Determine the [x, y] coordinate at the center of the cell enclosing the given text.  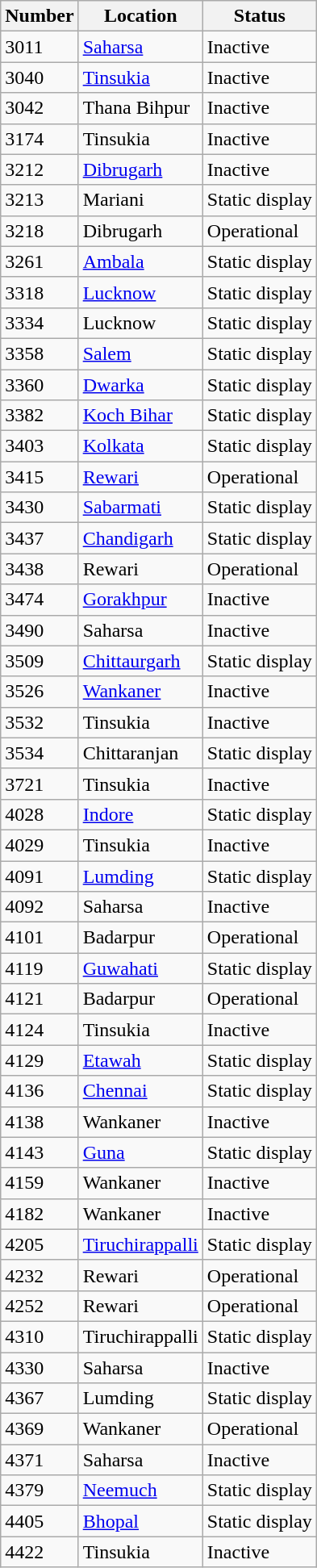
Bhopal [140, 1521]
4091 [40, 876]
Ambala [140, 261]
4159 [40, 1183]
4138 [40, 1122]
Salem [140, 353]
3403 [40, 446]
3358 [40, 353]
Chittaranjan [140, 753]
4143 [40, 1152]
4121 [40, 999]
4101 [40, 938]
Location [140, 16]
Chennai [140, 1091]
Thana Bihpur [140, 108]
4367 [40, 1399]
Neemuch [140, 1491]
4252 [40, 1306]
3490 [40, 630]
3532 [40, 722]
3261 [40, 261]
4310 [40, 1336]
3415 [40, 477]
4119 [40, 968]
Chittaurgarh [140, 661]
4124 [40, 1030]
Mariani [140, 200]
3430 [40, 508]
3334 [40, 323]
Status [260, 16]
Gorakhpur [140, 600]
Indore [140, 814]
4029 [40, 845]
3042 [40, 108]
4379 [40, 1491]
3213 [40, 200]
3318 [40, 292]
3534 [40, 753]
4129 [40, 1060]
3218 [40, 231]
Chandigarh [140, 538]
Guwahati [140, 968]
4422 [40, 1552]
Guna [140, 1152]
4028 [40, 814]
3174 [40, 139]
3011 [40, 47]
3474 [40, 600]
4371 [40, 1460]
4136 [40, 1091]
Number [40, 16]
Sabarmati [140, 508]
Kolkata [140, 446]
4330 [40, 1368]
4182 [40, 1214]
4092 [40, 907]
3438 [40, 569]
3382 [40, 416]
3526 [40, 692]
Koch Bihar [140, 416]
3509 [40, 661]
Etawah [140, 1060]
4405 [40, 1521]
3721 [40, 784]
Dwarka [140, 385]
3212 [40, 169]
4232 [40, 1275]
3040 [40, 77]
4369 [40, 1429]
3437 [40, 538]
4205 [40, 1244]
3360 [40, 385]
